For the text-containing cell, return its midpoint in [x, y] coordinate format. 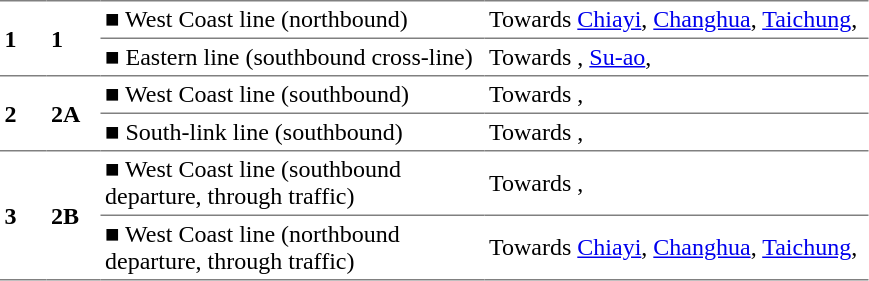
■ West Coast line (southbound departure, through traffic) [292, 184]
■ South-link line (southbound) [292, 133]
■ West Coast line (northbound departure, through traffic) [292, 248]
2B [73, 216]
2A [73, 114]
■ West Coast line (northbound) [292, 20]
■ West Coast line (southbound) [292, 95]
2 [23, 114]
Towards , Su-ao, [676, 58]
■ Eastern line (southbound cross-line) [292, 58]
3 [23, 216]
